Search for the cell housing the specified text and yield its (x, y) center coordinate. 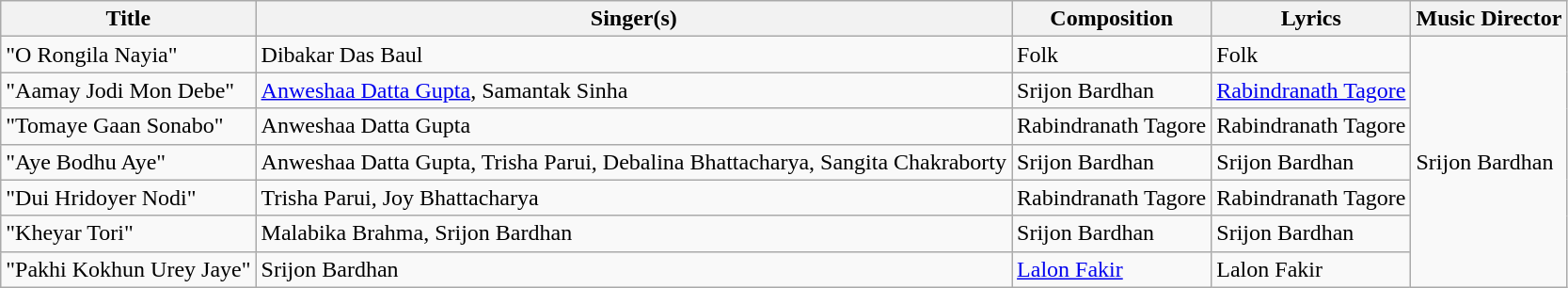
Anweshaa Datta Gupta (634, 126)
"O Rongila Nayia" (128, 55)
Trisha Parui, Joy Bhattacharya (634, 198)
"Kheyar Tori" (128, 233)
Anweshaa Datta Gupta, Samantak Sinha (634, 90)
Music Director (1489, 19)
Lyrics (1311, 19)
"Aamay Jodi Mon Debe" (128, 90)
"Tomaye Gaan Sonabo" (128, 126)
Malabika Brahma, Srijon Bardhan (634, 233)
"Dui Hridoyer Nodi" (128, 198)
Singer(s) (634, 19)
Anweshaa Datta Gupta, Trisha Parui, Debalina Bhattacharya, Sangita Chakraborty (634, 162)
Dibakar Das Baul (634, 55)
"Aye Bodhu Aye" (128, 162)
Composition (1112, 19)
Title (128, 19)
"Pakhi Kokhun Urey Jaye" (128, 269)
